Identify which cell holds the provided text, then report its (X, Y) central coordinate. 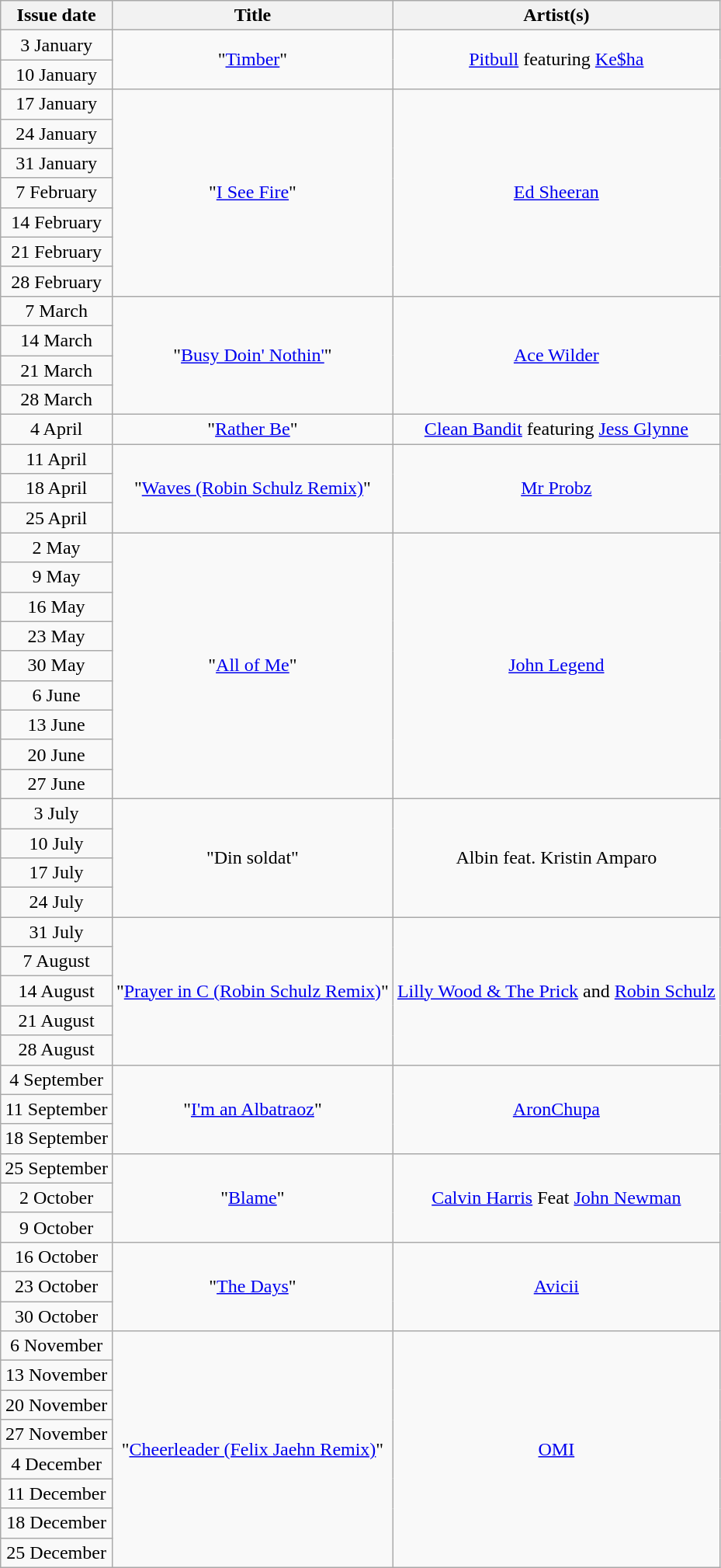
4 September (57, 1080)
14 March (57, 340)
30 October (57, 1316)
24 January (57, 134)
Albin feat. Kristin Amparo (556, 857)
21 March (57, 370)
"Prayer in C (Robin Schulz Remix)" (252, 991)
"Rather Be" (252, 429)
23 May (57, 636)
14 February (57, 222)
AronChupa (556, 1109)
2 October (57, 1198)
21 February (57, 252)
7 August (57, 961)
"Waves (Robin Schulz Remix)" (252, 488)
18 September (57, 1139)
Artist(s) (556, 16)
9 May (57, 577)
27 November (57, 1434)
16 October (57, 1257)
"Blame" (252, 1198)
"All of Me" (252, 666)
Clean Bandit featuring Jess Glynne (556, 429)
9 October (57, 1227)
25 December (57, 1552)
"I See Fire" (252, 193)
"Din soldat" (252, 857)
Avicii (556, 1286)
2 May (57, 548)
6 June (57, 695)
31 July (57, 932)
28 March (57, 400)
27 June (57, 784)
4 December (57, 1464)
16 May (57, 607)
13 June (57, 725)
7 February (57, 193)
"Cheerleader (Felix Jaehn Remix)" (252, 1449)
6 November (57, 1346)
4 April (57, 429)
John Legend (556, 666)
25 April (57, 518)
18 December (57, 1523)
14 August (57, 991)
"I'm an Albatraoz" (252, 1109)
"Timber" (252, 60)
21 August (57, 1020)
OMI (556, 1449)
31 January (57, 163)
17 January (57, 104)
13 November (57, 1375)
11 April (57, 459)
20 November (57, 1405)
Title (252, 16)
25 September (57, 1168)
24 July (57, 902)
28 August (57, 1050)
18 April (57, 488)
10 January (57, 75)
11 September (57, 1109)
23 October (57, 1286)
7 March (57, 311)
Ed Sheeran (556, 193)
Mr Probz (556, 488)
10 July (57, 843)
Calvin Harris Feat John Newman (556, 1198)
"The Days" (252, 1286)
28 February (57, 281)
Pitbull featuring Ke$ha (556, 60)
Ace Wilder (556, 355)
"Busy Doin' Nothin'" (252, 355)
Issue date (57, 16)
20 June (57, 754)
30 May (57, 666)
17 July (57, 873)
11 December (57, 1493)
3 July (57, 813)
Lilly Wood & The Prick and Robin Schulz (556, 991)
3 January (57, 45)
